Locate the cell with the specified text and output its [x, y] center coordinate. 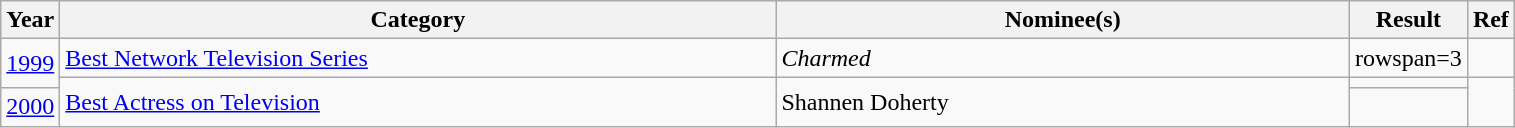
Shannen Doherty [1063, 102]
rowspan=3 [1408, 58]
Year [30, 20]
Charmed [1063, 58]
Category [418, 20]
2000 [30, 107]
Nominee(s) [1063, 20]
Result [1408, 20]
Ref [1490, 20]
1999 [30, 64]
Best Actress on Television [418, 102]
Best Network Television Series [418, 58]
